Identify which cell holds the provided text, then report its (x, y) central coordinate. 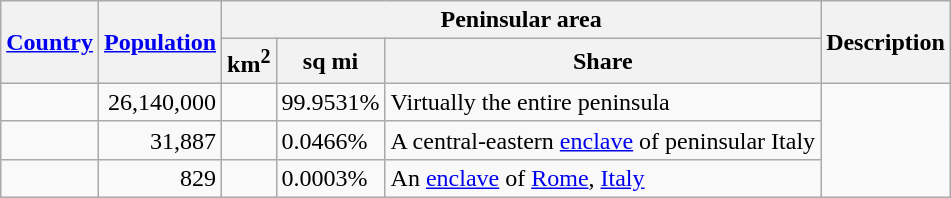
An enclave of Rome, Italy (603, 178)
0.0003% (330, 178)
0.0466% (330, 140)
31,887 (160, 140)
26,140,000 (160, 102)
Population (160, 42)
Country (50, 42)
Description (886, 42)
sq mi (330, 62)
Peninsular area (522, 20)
km2 (249, 62)
Virtually the entire peninsula (603, 102)
829 (160, 178)
99.9531% (330, 102)
A central-eastern enclave of peninsular Italy (603, 140)
Share (603, 62)
